Search for the cell housing the specified text and yield its (x, y) center coordinate. 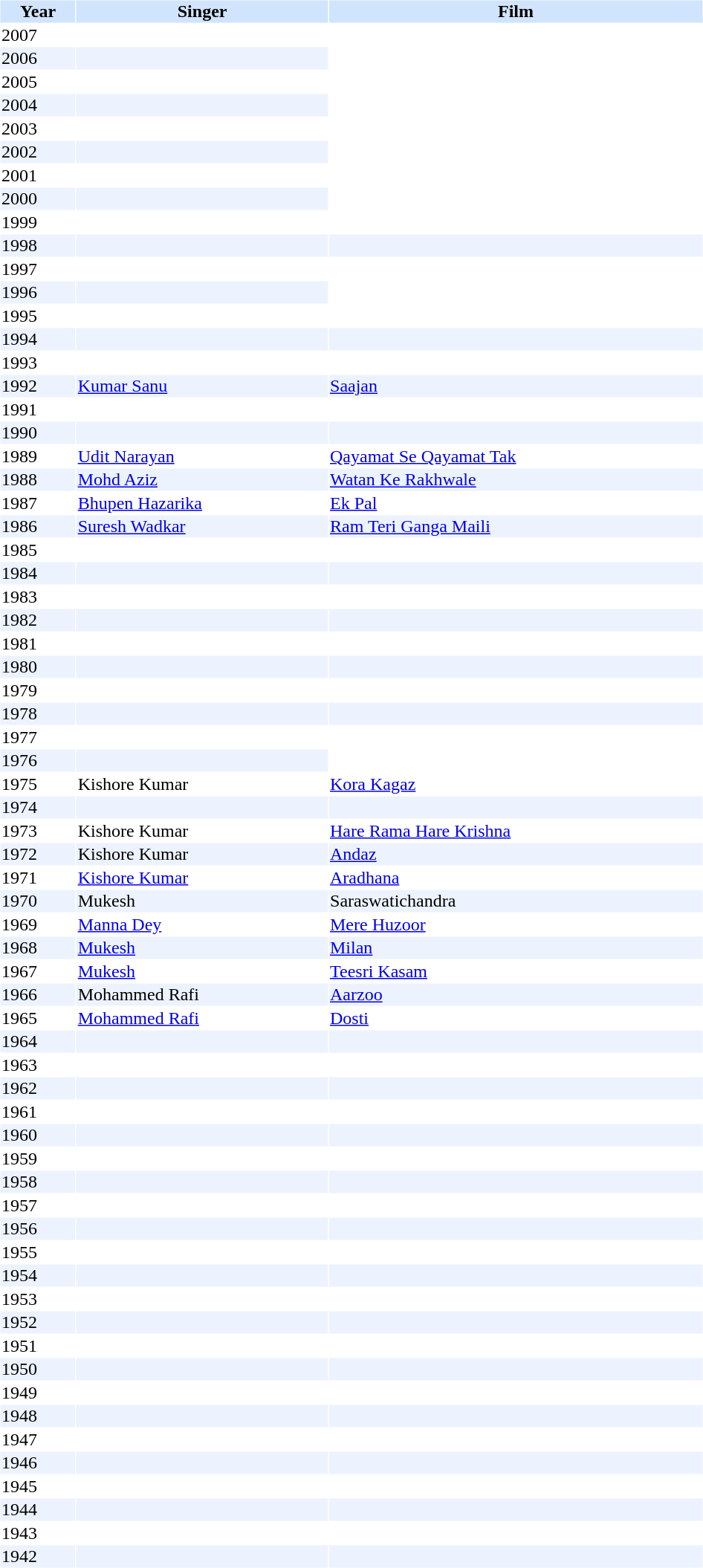
Udit Narayan (202, 456)
Saraswatichandra (516, 901)
1965 (37, 1018)
2001 (37, 175)
1980 (37, 667)
1954 (37, 1276)
1975 (37, 784)
Manna Dey (202, 924)
1976 (37, 760)
1962 (37, 1089)
Year (37, 11)
1969 (37, 924)
1998 (37, 246)
1974 (37, 808)
Suresh Wadkar (202, 527)
Teesri Kasam (516, 971)
2002 (37, 152)
1955 (37, 1252)
Aarzoo (516, 995)
1959 (37, 1159)
1978 (37, 714)
Mohd Aziz (202, 479)
Watan Ke Rakhwale (516, 479)
Dosti (516, 1018)
1991 (37, 409)
1970 (37, 901)
1953 (37, 1299)
Qayamat Se Qayamat Tak (516, 456)
1945 (37, 1486)
1985 (37, 550)
1993 (37, 363)
Ram Teri Ganga Maili (516, 527)
Saajan (516, 386)
Hare Rama Hare Krishna (516, 831)
1952 (37, 1322)
1961 (37, 1112)
2005 (37, 82)
1999 (37, 222)
1957 (37, 1205)
1983 (37, 597)
1967 (37, 971)
1944 (37, 1509)
1992 (37, 386)
1946 (37, 1463)
1995 (37, 316)
1990 (37, 433)
Bhupen Hazarika (202, 503)
1958 (37, 1182)
1973 (37, 831)
1988 (37, 479)
1949 (37, 1393)
2003 (37, 129)
1984 (37, 573)
1968 (37, 947)
1951 (37, 1346)
1972 (37, 854)
Ek Pal (516, 503)
1963 (37, 1065)
1989 (37, 456)
1979 (37, 690)
1971 (37, 878)
1982 (37, 621)
1956 (37, 1228)
1966 (37, 995)
Andaz (516, 854)
1964 (37, 1041)
2004 (37, 105)
1994 (37, 340)
Aradhana (516, 878)
2007 (37, 35)
1981 (37, 644)
Milan (516, 947)
Film (516, 11)
1997 (37, 269)
Singer (202, 11)
1987 (37, 503)
Kora Kagaz (516, 784)
1950 (37, 1370)
Kumar Sanu (202, 386)
1986 (37, 527)
2006 (37, 59)
1942 (37, 1557)
1943 (37, 1533)
Mere Huzoor (516, 924)
1977 (37, 737)
2000 (37, 198)
1948 (37, 1416)
1996 (37, 292)
1947 (37, 1439)
1960 (37, 1135)
